Find where the given text appears and provide that cell's center as (X, Y) coordinate. 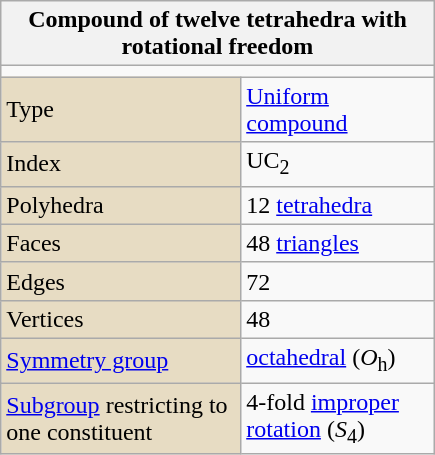
Index (121, 164)
12 tetrahedra (338, 205)
Polyhedra (121, 205)
UC2 (338, 164)
Compound of twelve tetrahedra with rotational freedom (218, 34)
Uniform compound (338, 110)
Vertices (121, 319)
72 (338, 281)
Edges (121, 281)
Subgroup restricting to one constituent (121, 418)
Faces (121, 243)
48 (338, 319)
4-fold improper rotation (S4) (338, 418)
Symmetry group (121, 361)
octahedral (Oh) (338, 361)
Type (121, 110)
48 triangles (338, 243)
